Identify which cell holds the provided text, then report its [x, y] central coordinate. 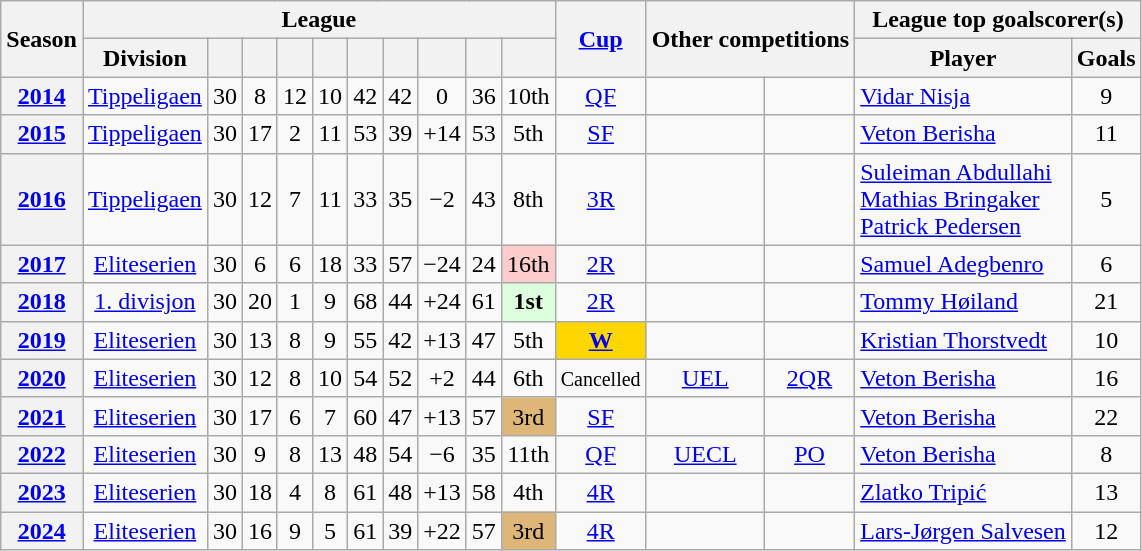
2014 [42, 96]
2021 [42, 416]
1. divisjon [144, 302]
Vidar Nisja [964, 96]
Samuel Adegbenro [964, 264]
Suleiman AbdullahiMathias BringakerPatrick Pedersen [964, 199]
Kristian Thorstvedt [964, 340]
+24 [442, 302]
Tommy Høiland [964, 302]
58 [484, 492]
Cup [600, 39]
2017 [42, 264]
20 [260, 302]
2QR [809, 378]
UEL [705, 378]
3R [600, 199]
1 [294, 302]
2023 [42, 492]
Lars-Jørgen Salvesen [964, 531]
Cancelled [600, 378]
68 [366, 302]
8th [528, 199]
36 [484, 96]
−24 [442, 264]
Other competitions [750, 39]
PO [809, 454]
2022 [42, 454]
2016 [42, 199]
Goals [1106, 58]
−6 [442, 454]
+2 [442, 378]
UECL [705, 454]
Season [42, 39]
6th [528, 378]
2020 [42, 378]
League [318, 20]
W [600, 340]
+14 [442, 134]
+22 [442, 531]
22 [1106, 416]
1st [528, 302]
43 [484, 199]
4th [528, 492]
24 [484, 264]
10th [528, 96]
60 [366, 416]
Zlatko Tripić [964, 492]
2018 [42, 302]
League top goalscorer(s) [998, 20]
16th [528, 264]
Division [144, 58]
2 [294, 134]
2024 [42, 531]
2019 [42, 340]
21 [1106, 302]
Player [964, 58]
0 [442, 96]
−2 [442, 199]
55 [366, 340]
4 [294, 492]
52 [400, 378]
2015 [42, 134]
11th [528, 454]
